Determine the [x, y] coordinate at the center of the cell enclosing the given text.  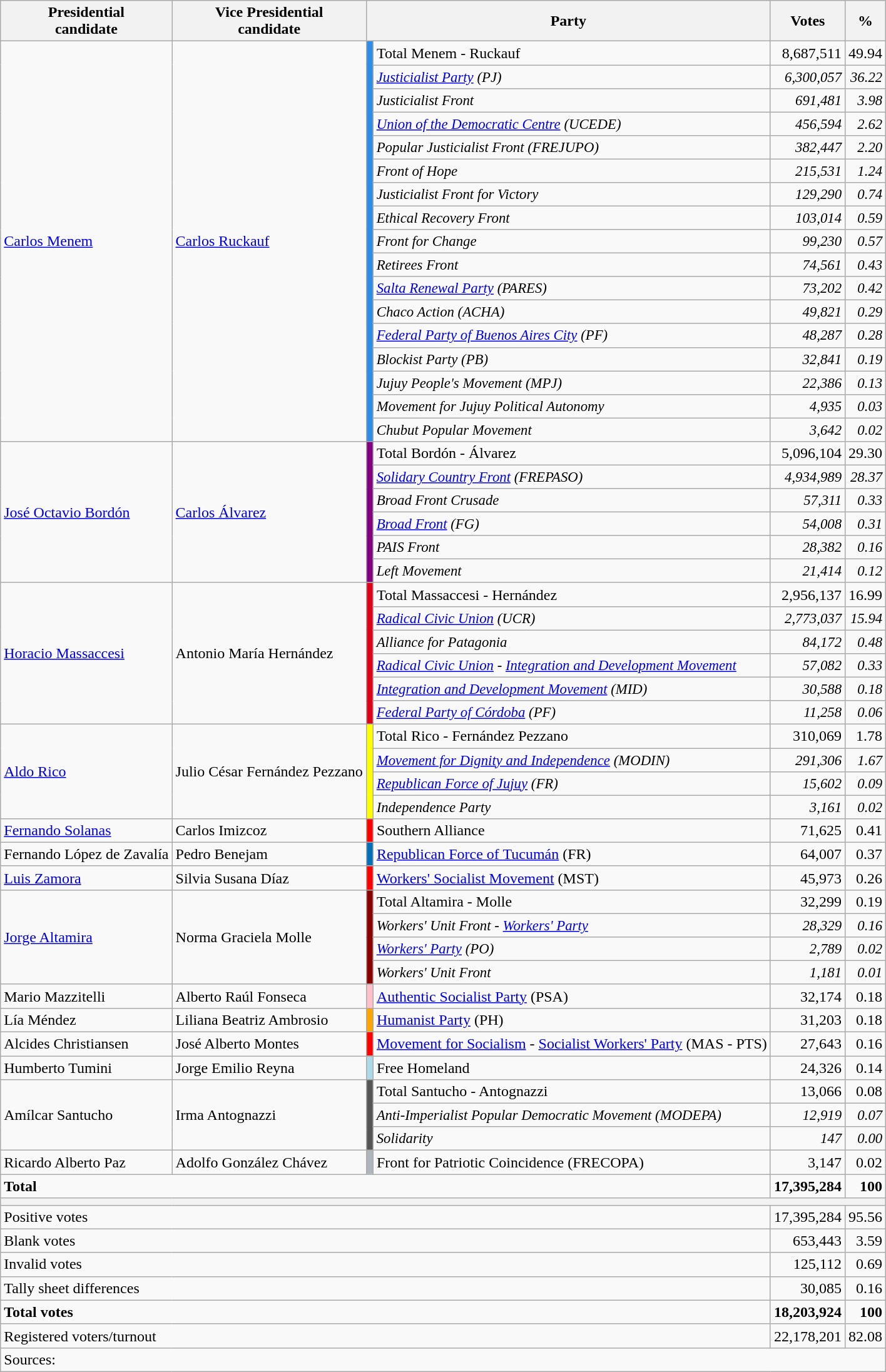
3.59 [865, 1241]
Fernando Solanas [86, 830]
3,147 [807, 1162]
Jorge Emilio Reyna [269, 1068]
Radical Civic Union - Integration and Development Movement [572, 666]
0.07 [865, 1115]
Amílcar Santucho [86, 1115]
Left Movement [572, 571]
Aldo Rico [86, 771]
Silvia Susana Díaz [269, 878]
6,300,057 [807, 77]
1.78 [865, 736]
0.12 [865, 571]
0.43 [865, 265]
Luis Zamora [86, 878]
Southern Alliance [572, 830]
Carlos Menem [86, 241]
Norma Graciela Molle [269, 937]
Invalid votes [385, 1264]
0.26 [865, 878]
Pedro Benejam [269, 854]
Solidary Country Front (FREPASO) [572, 477]
Total [385, 1186]
16.99 [865, 594]
Solidarity [572, 1139]
Carlos Imizcoz [269, 830]
Front of Hope [572, 171]
Radical Civic Union (UCR) [572, 618]
27,643 [807, 1044]
Ricardo Alberto Paz [86, 1162]
653,443 [807, 1241]
1.24 [865, 171]
0.14 [865, 1068]
Mario Mazzitelli [86, 996]
Adolfo González Chávez [269, 1162]
Justicialist Party (PJ) [572, 77]
Liliana Beatriz Ambrosio [269, 1020]
José Octavio Bordón [86, 512]
Carlos Álvarez [269, 512]
PAIS Front [572, 547]
382,447 [807, 148]
15.94 [865, 618]
Movement for Jujuy Political Autonomy [572, 406]
1.67 [865, 760]
Integration and Development Movement (MID) [572, 689]
Anti-Imperialist Popular Democratic Movement (MODEPA) [572, 1115]
24,326 [807, 1068]
54,008 [807, 524]
Presidentialcandidate [86, 21]
103,014 [807, 218]
28,329 [807, 926]
15,602 [807, 783]
Party [568, 21]
Total Santucho - Antognazzi [572, 1092]
0.01 [865, 973]
Julio César Fernández Pezzano [269, 771]
691,481 [807, 100]
95.56 [865, 1217]
0.31 [865, 524]
Independence Party [572, 807]
5,096,104 [807, 453]
29.30 [865, 453]
0.03 [865, 406]
64,007 [807, 854]
Chubut Popular Movement [572, 430]
Workers' Party (PO) [572, 949]
Republican Force of Tucumán (FR) [572, 854]
57,082 [807, 666]
Popular Justicialist Front (FREJUPO) [572, 148]
Federal Party of Buenos Aires City (PF) [572, 335]
0.09 [865, 783]
Horacio Massaccesi [86, 653]
3,642 [807, 430]
74,561 [807, 265]
José Alberto Montes [269, 1044]
28.37 [865, 477]
Blockist Party (PB) [572, 359]
Total Menem - Ruckauf [572, 53]
Authentic Socialist Party (PSA) [572, 996]
28,382 [807, 547]
Salta Renewal Party (PARES) [572, 288]
0.69 [865, 1264]
2,789 [807, 949]
Blank votes [385, 1241]
Workers' Socialist Movement (MST) [572, 878]
Alcides Christiansen [86, 1044]
73,202 [807, 288]
456,594 [807, 124]
Lía Méndez [86, 1020]
2.20 [865, 148]
0.00 [865, 1139]
4,935 [807, 406]
Justicialist Front for Victory [572, 195]
57,311 [807, 501]
0.13 [865, 383]
0.06 [865, 713]
13,066 [807, 1092]
125,112 [807, 1264]
0.37 [865, 854]
8,687,511 [807, 53]
48,287 [807, 335]
Republican Force of Jujuy (FR) [572, 783]
11,258 [807, 713]
12,919 [807, 1115]
0.41 [865, 830]
82.08 [865, 1336]
291,306 [807, 760]
36.22 [865, 77]
Chaco Action (ACHA) [572, 312]
215,531 [807, 171]
Ethical Recovery Front [572, 218]
30,085 [807, 1288]
0.42 [865, 288]
Total Bordón - Álvarez [572, 453]
2.62 [865, 124]
Votes [807, 21]
Workers' Unit Front - Workers' Party [572, 926]
71,625 [807, 830]
32,841 [807, 359]
31,203 [807, 1020]
2,956,137 [807, 594]
Humberto Tumini [86, 1068]
22,386 [807, 383]
Free Homeland [572, 1068]
Humanist Party (PH) [572, 1020]
Total votes [385, 1312]
30,588 [807, 689]
49,821 [807, 312]
0.48 [865, 642]
2,773,037 [807, 618]
Total Altamira - Molle [572, 902]
Alberto Raúl Fonseca [269, 996]
22,178,201 [807, 1336]
Front for Change [572, 241]
1,181 [807, 973]
18,203,924 [807, 1312]
Registered voters/turnout [385, 1336]
0.59 [865, 218]
Federal Party of Córdoba (PF) [572, 713]
Sources: [443, 1359]
99,230 [807, 241]
129,290 [807, 195]
45,973 [807, 878]
Movement for Socialism - Socialist Workers' Party (MAS - PTS) [572, 1044]
Jujuy People's Movement (MPJ) [572, 383]
% [865, 21]
49.94 [865, 53]
Tally sheet differences [385, 1288]
84,172 [807, 642]
Carlos Ruckauf [269, 241]
21,414 [807, 571]
147 [807, 1139]
Retirees Front [572, 265]
Front for Patriotic Coincidence (FRECOPA) [572, 1162]
Vice Presidentialcandidate [269, 21]
Positive votes [385, 1217]
0.28 [865, 335]
0.29 [865, 312]
Total Rico - Fernández Pezzano [572, 736]
0.74 [865, 195]
Antonio María Hernández [269, 653]
4,934,989 [807, 477]
Broad Front (FG) [572, 524]
32,174 [807, 996]
Irma Antognazzi [269, 1115]
0.08 [865, 1092]
310,069 [807, 736]
Union of the Democratic Centre (UCEDE) [572, 124]
3,161 [807, 807]
Movement for Dignity and Independence (MODIN) [572, 760]
Broad Front Crusade [572, 501]
3.98 [865, 100]
Workers' Unit Front [572, 973]
Jorge Altamira [86, 937]
Alliance for Patagonia [572, 642]
32,299 [807, 902]
Justicialist Front [572, 100]
Fernando López de Zavalía [86, 854]
Total Massaccesi - Hernández [572, 594]
0.57 [865, 241]
